Pinpoint the cell where the given text exists, returning its [X, Y] midpoint coordinate. 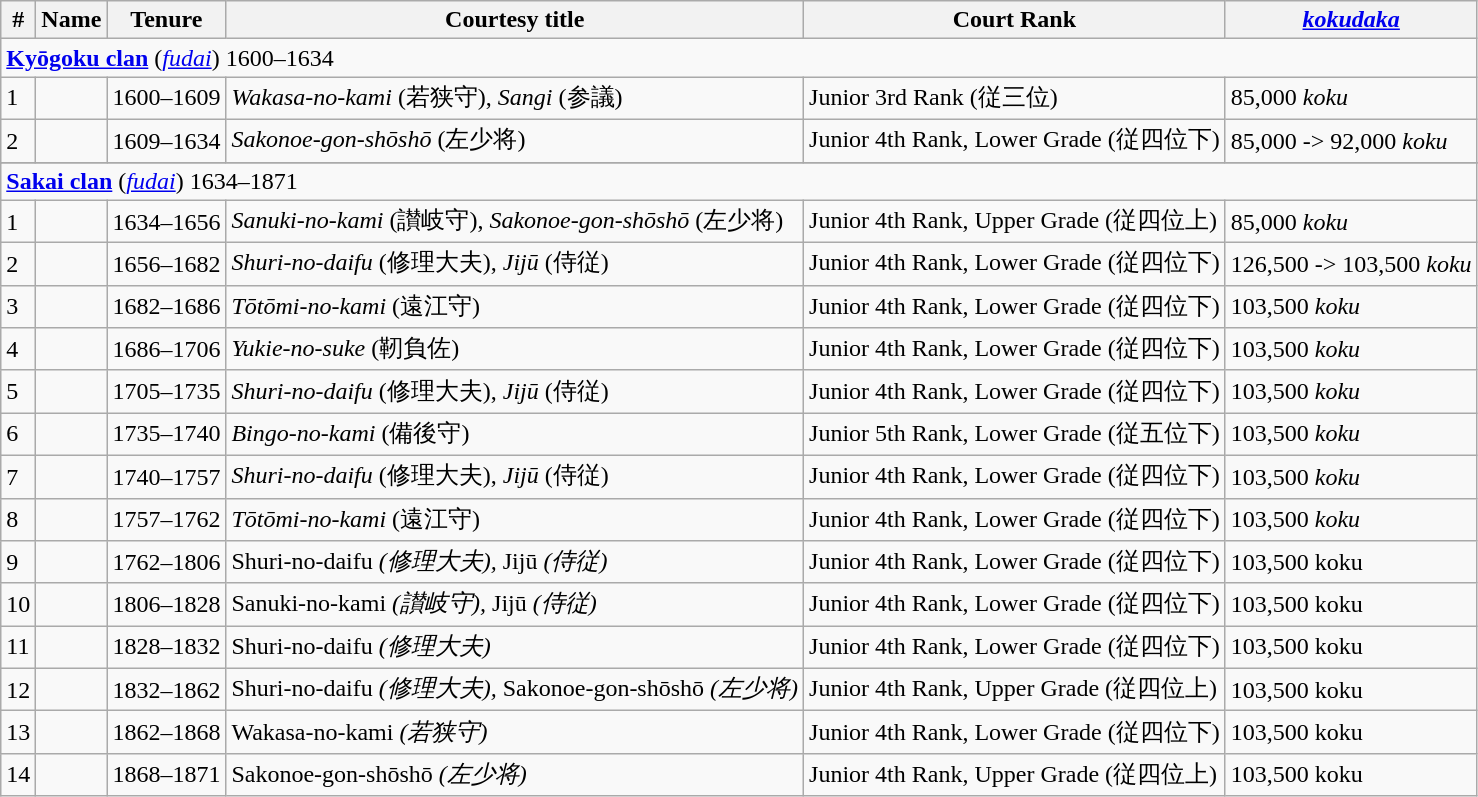
1832–1862 [166, 690]
126,500 -> 103,500 koku [1351, 264]
Junior 5th Rank, Lower Grade (従五位下) [1015, 434]
Junior 3rd Rank (従三位) [1015, 98]
1682–1686 [166, 306]
1609–1634 [166, 140]
kokudaka [1351, 20]
1806–1828 [166, 604]
7 [18, 476]
1862–1868 [166, 732]
Shuri-no-daifu (修理大夫), Sakonoe-gon-shōshō (左少将) [515, 690]
85,000 -> 92,000 koku [1351, 140]
1686–1706 [166, 350]
8 [18, 520]
Shuri-no-daifu (修理大夫) [515, 648]
12 [18, 690]
1634–1656 [166, 222]
Kyōgoku clan (fudai) 1600–1634 [739, 58]
1735–1740 [166, 434]
13 [18, 732]
6 [18, 434]
10 [18, 604]
5 [18, 392]
1656–1682 [166, 264]
1757–1762 [166, 520]
1762–1806 [166, 562]
1868–1871 [166, 774]
1705–1735 [166, 392]
Tenure [166, 20]
11 [18, 648]
Yukie-no-suke (靭負佐) [515, 350]
Wakasa-no-kami (若狭守), Sangi (参議) [515, 98]
14 [18, 774]
Name [72, 20]
Bingo-no-kami (備後守) [515, 434]
1828–1832 [166, 648]
Wakasa-no-kami (若狭守) [515, 732]
Sanuki-no-kami (讃岐守), Jijū (侍従) [515, 604]
Courtesy title [515, 20]
1600–1609 [166, 98]
Court Rank [1015, 20]
4 [18, 350]
Sakai clan (fudai) 1634–1871 [739, 181]
9 [18, 562]
1740–1757 [166, 476]
Sanuki-no-kami (讃岐守), Sakonoe-gon-shōshō (左少将) [515, 222]
# [18, 20]
3 [18, 306]
